For the text-containing cell, return its midpoint in (X, Y) coordinate format. 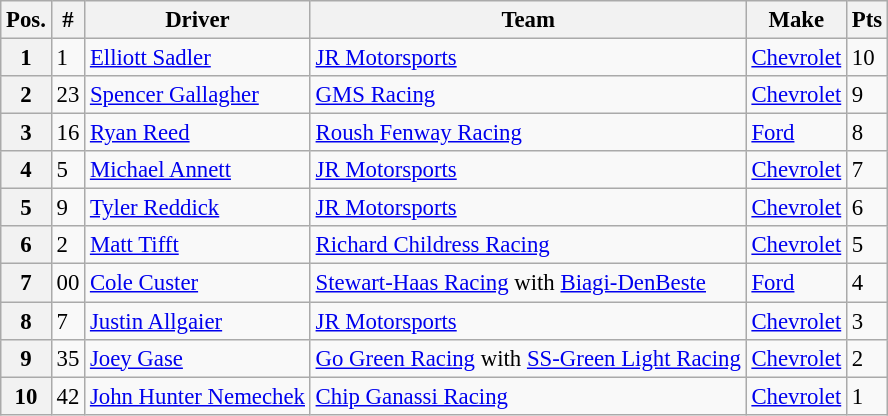
Pts (868, 20)
Go Green Racing with SS-Green Light Racing (528, 358)
Roush Fenway Racing (528, 133)
# (68, 20)
Joey Gase (198, 358)
23 (68, 95)
16 (68, 133)
Team (528, 20)
Chip Ganassi Racing (528, 396)
Ryan Reed (198, 133)
Stewart-Haas Racing with Biagi-DenBeste (528, 283)
Tyler Reddick (198, 208)
Justin Allgaier (198, 321)
Make (796, 20)
Matt Tifft (198, 245)
John Hunter Nemechek (198, 396)
Pos. (26, 20)
Richard Childress Racing (528, 245)
GMS Racing (528, 95)
35 (68, 358)
00 (68, 283)
Spencer Gallagher (198, 95)
Michael Annett (198, 170)
Elliott Sadler (198, 58)
Cole Custer (198, 283)
42 (68, 396)
Driver (198, 20)
